Pinpoint the cell where the given text exists, returning its [x, y] midpoint coordinate. 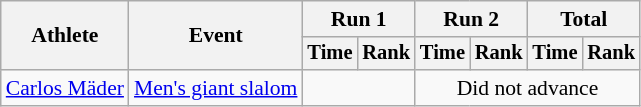
Event [216, 36]
Men's giant slalom [216, 88]
Did not advance [528, 88]
Run 1 [358, 19]
Run 2 [471, 19]
Athlete [65, 36]
Total [583, 19]
Carlos Mäder [65, 88]
